Detect which cell encompasses the target text, then output its [x, y] center coordinate. 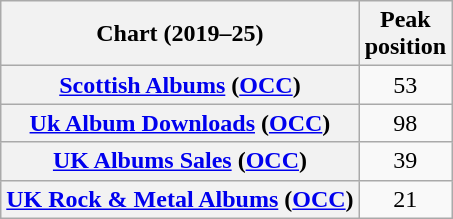
UK Rock & Metal Albums (OCC) [180, 199]
Peakposition [405, 34]
Chart (2019–25) [180, 34]
21 [405, 199]
98 [405, 123]
53 [405, 85]
39 [405, 161]
Uk Album Downloads (OCC) [180, 123]
Scottish Albums (OCC) [180, 85]
UK Albums Sales (OCC) [180, 161]
